Return [X, Y] of the center of cell containing provided text 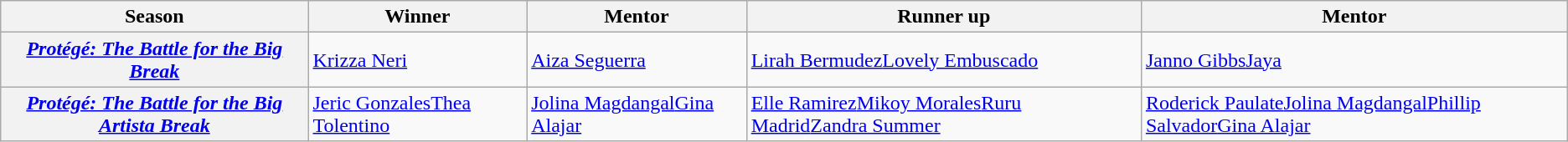
Season [154, 17]
Jeric GonzalesThea Tolentino [417, 114]
Elle RamirezMikoy MoralesRuru MadridZandra Summer [943, 114]
Janno GibbsJaya [1354, 60]
Aiza Seguerra [637, 60]
Krizza Neri [417, 60]
Jolina MagdangalGina Alajar [637, 114]
Lirah BermudezLovely Embuscado [943, 60]
Winner [417, 17]
Protégé: The Battle for the Big Artista Break [154, 114]
Runner up [943, 17]
Roderick PaulateJolina MagdangalPhillip SalvadorGina Alajar [1354, 114]
Protégé: The Battle for the Big Break [154, 60]
